Pinpoint the cell where the given text exists, returning its (X, Y) midpoint coordinate. 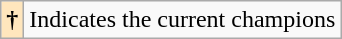
† (12, 20)
Indicates the current champions (182, 20)
